Identify which cell holds the provided text, then report its (x, y) central coordinate. 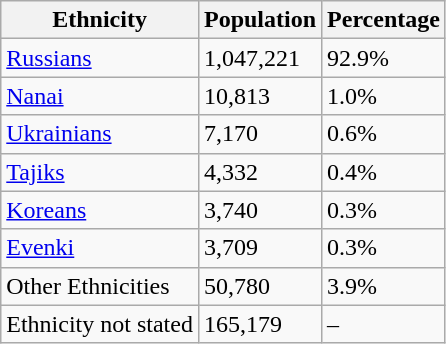
3.9% (384, 286)
Percentage (384, 20)
Koreans (100, 210)
3,740 (260, 210)
– (384, 324)
Nanai (100, 96)
Population (260, 20)
0.4% (384, 172)
1,047,221 (260, 58)
92.9% (384, 58)
Tajiks (100, 172)
4,332 (260, 172)
Other Ethnicities (100, 286)
165,179 (260, 324)
50,780 (260, 286)
Ethnicity not stated (100, 324)
Ukrainians (100, 134)
7,170 (260, 134)
Evenki (100, 248)
1.0% (384, 96)
0.6% (384, 134)
Russians (100, 58)
Ethnicity (100, 20)
3,709 (260, 248)
10,813 (260, 96)
